Extract the (x, y) coordinate from the center of the cell holding the provided text.  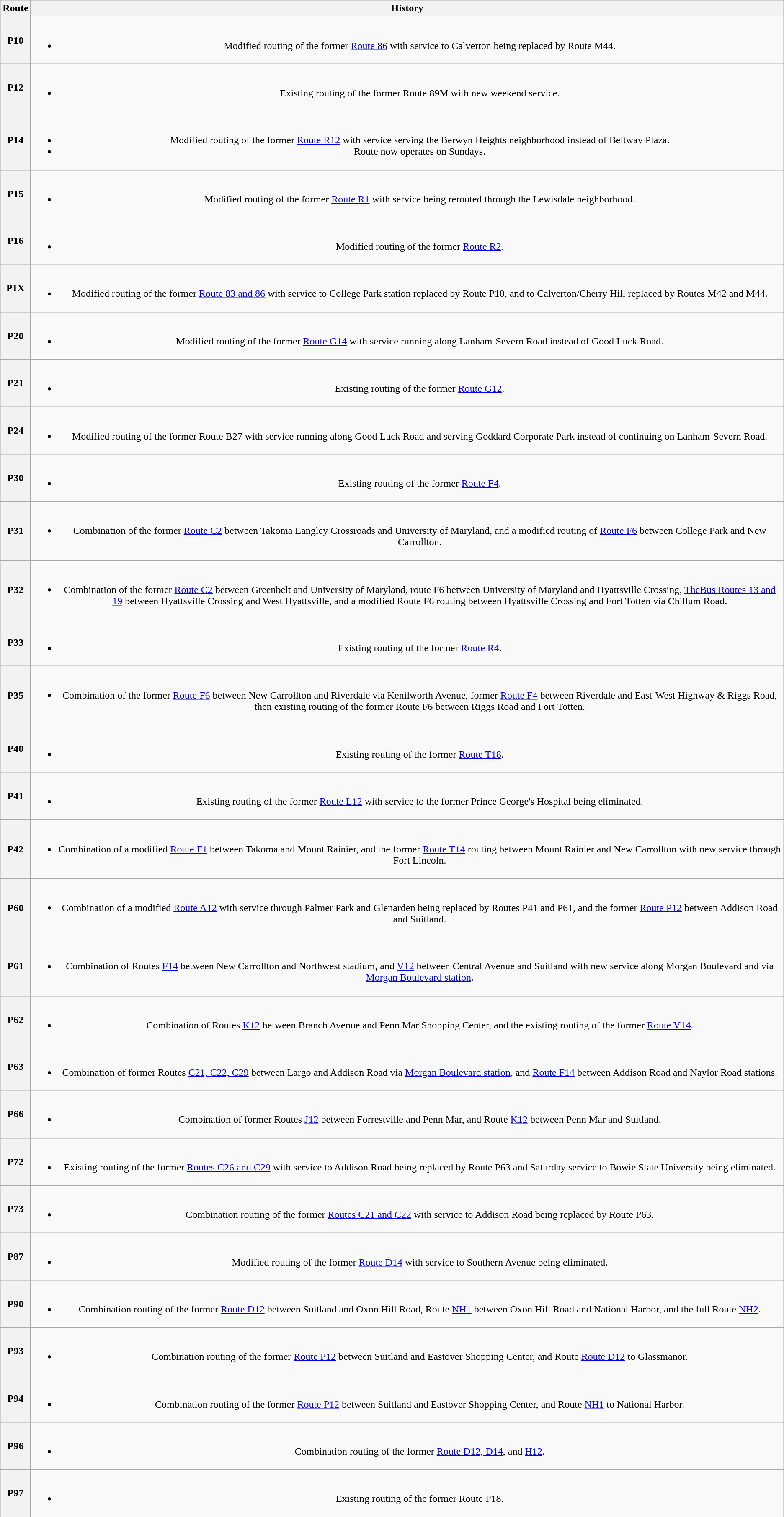
Existing routing of the former Route T18. (407, 748)
P16 (15, 241)
Modified routing of the former Route D14 with service to Southern Avenue being eliminated. (407, 1256)
Modified routing of the former Route G14 with service running along Lanham-Severn Road instead of Good Luck Road. (407, 335)
History (407, 8)
P21 (15, 383)
P30 (15, 478)
Modified routing of the former Route R2. (407, 241)
Existing routing of the former Route 89M with new weekend service. (407, 87)
P97 (15, 1494)
P31 (15, 531)
Combination of Routes K12 between Branch Avenue and Penn Mar Shopping Center, and the existing routing of the former Route V14. (407, 1019)
Combination routing of the former Route D12, D14, and H12. (407, 1446)
P41 (15, 796)
Modified routing of the former Route R1 with service being rerouted through the Lewisdale neighborhood. (407, 194)
P60 (15, 908)
Combination of former Routes J12 between Forrestville and Penn Mar, and Route K12 between Penn Mar and Suitland. (407, 1114)
P90 (15, 1303)
P14 (15, 140)
Existing routing of the former Route R4. (407, 643)
P94 (15, 1398)
P20 (15, 335)
Modified routing of the former Route 86 with service to Calverton being replaced by Route M44. (407, 40)
P1X (15, 288)
P32 (15, 589)
Existing routing of the former Route F4. (407, 478)
P35 (15, 696)
Combination routing of the former Route P12 between Suitland and Eastover Shopping Center, and Route Route D12 to Glassmanor. (407, 1351)
P66 (15, 1114)
P87 (15, 1256)
P63 (15, 1067)
Existing routing of the former Route P18. (407, 1494)
P72 (15, 1162)
P40 (15, 748)
Existing routing of the former Route G12. (407, 383)
Combination routing of the former Route P12 between Suitland and Eastover Shopping Center, and Route NH1 to National Harbor. (407, 1398)
Modified routing of the former Route R12 with service serving the Berwyn Heights neighborhood instead of Beltway Plaza.Route now operates on Sundays. (407, 140)
P73 (15, 1209)
P12 (15, 87)
Route (15, 8)
P93 (15, 1351)
P42 (15, 849)
P24 (15, 430)
Existing routing of the former Route L12 with service to the former Prince George's Hospital being eliminated. (407, 796)
P62 (15, 1019)
P61 (15, 966)
P10 (15, 40)
P33 (15, 643)
P15 (15, 194)
P96 (15, 1446)
Combination routing of the former Routes C21 and C22 with service to Addison Road being replaced by Route P63. (407, 1209)
